Provide the [X, Y] coordinate of the cell's center where the given text is located.  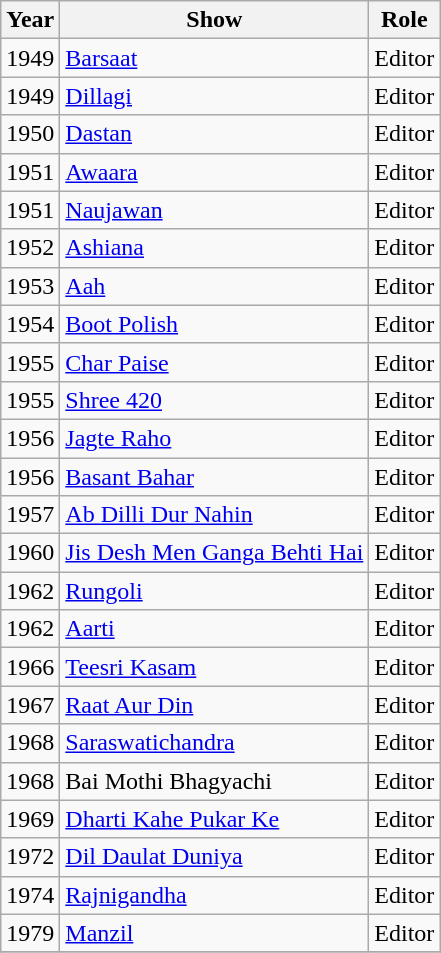
1974 [30, 895]
Raat Aur Din [214, 705]
Awaara [214, 172]
1960 [30, 553]
Shree 420 [214, 400]
Boot Polish [214, 324]
Barsaat [214, 58]
Manzil [214, 933]
1967 [30, 705]
1952 [30, 248]
1953 [30, 286]
Year [30, 20]
Dil Daulat Duniya [214, 857]
Teesri Kasam [214, 667]
Role [404, 20]
Rajnigandha [214, 895]
Char Paise [214, 362]
Show [214, 20]
Saraswatichandra [214, 743]
Jis Desh Men Ganga Behti Hai [214, 553]
Jagte Raho [214, 438]
1972 [30, 857]
Naujawan [214, 210]
Ab Dilli Dur Nahin [214, 515]
Basant Bahar [214, 477]
1950 [30, 134]
Aah [214, 286]
1966 [30, 667]
Dillagi [214, 96]
1957 [30, 515]
Ashiana [214, 248]
Rungoli [214, 591]
1969 [30, 819]
Dharti Kahe Pukar Ke [214, 819]
Dastan [214, 134]
1979 [30, 933]
Aarti [214, 629]
Bai Mothi Bhagyachi [214, 781]
1954 [30, 324]
